Provide the [x, y] coordinate of the cell's center where the given text is located.  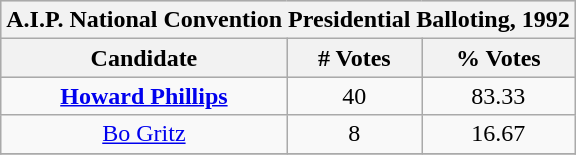
# Votes [354, 58]
83.33 [499, 96]
Bo Gritz [144, 134]
% Votes [499, 58]
40 [354, 96]
Howard Phillips [144, 96]
Candidate [144, 58]
16.67 [499, 134]
A.I.P. National Convention Presidential Balloting, 1992 [288, 20]
8 [354, 134]
